Output the (X, Y) coordinate of the center of the cell containing the given text.  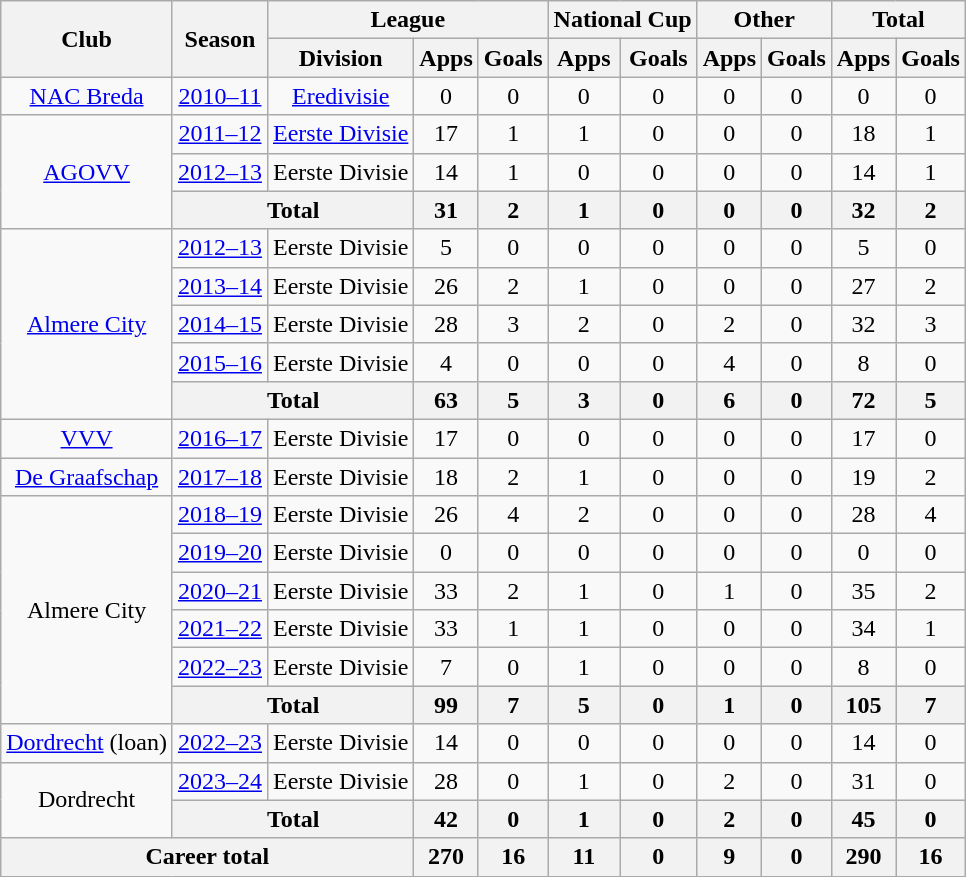
2018–19 (220, 515)
6 (729, 400)
NAC Breda (87, 96)
34 (863, 629)
2021–22 (220, 629)
2020–21 (220, 591)
Division (340, 58)
Dordrecht (loan) (87, 743)
19 (863, 477)
2015–16 (220, 362)
2016–17 (220, 438)
League (408, 20)
2017–18 (220, 477)
9 (729, 857)
99 (446, 705)
45 (863, 819)
11 (584, 857)
105 (863, 705)
2023–24 (220, 781)
Club (87, 39)
National Cup (622, 20)
2013–14 (220, 286)
De Graafschap (87, 477)
35 (863, 591)
2014–15 (220, 324)
Eredivisie (340, 96)
2010–11 (220, 96)
AGOVV (87, 172)
27 (863, 286)
Season (220, 39)
Other (764, 20)
63 (446, 400)
290 (863, 857)
72 (863, 400)
270 (446, 857)
42 (446, 819)
2011–12 (220, 134)
VVV (87, 438)
2019–20 (220, 553)
Dordrecht (87, 800)
Career total (208, 857)
